Determine the (X, Y) coordinate at the center of the cell enclosing the given text.  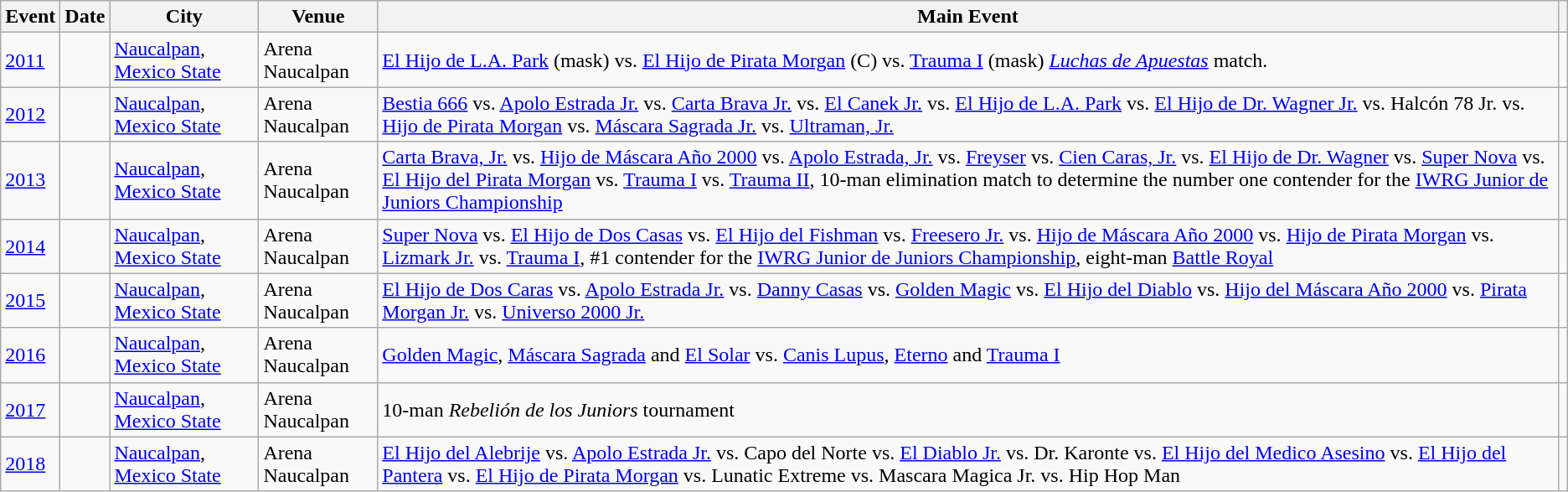
2015 (30, 300)
Venue (318, 17)
2011 (30, 60)
2014 (30, 246)
El Hijo de L.A. Park (mask) vs. El Hijo de Pirata Morgan (C) vs. Trauma I (mask) Luchas de Apuestas match. (968, 60)
Event (30, 17)
Date (85, 17)
2012 (30, 114)
Main Event (968, 17)
2017 (30, 409)
10-man Rebelión de los Juniors tournament (968, 409)
2016 (30, 355)
2018 (30, 464)
2013 (30, 180)
City (184, 17)
Golden Magic, Máscara Sagrada and El Solar vs. Canis Lupus, Eterno and Trauma I (968, 355)
